Scan for the cell matching the given text and deliver its [X, Y] coordinate at center. 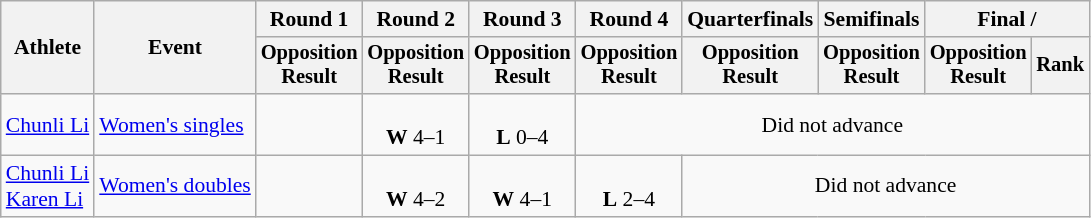
Women's doubles [175, 186]
Round 4 [630, 19]
Round 2 [416, 19]
L 2–4 [630, 186]
L 0–4 [522, 124]
Rank [1060, 66]
Round 3 [522, 19]
Athlete [48, 48]
Women's singles [175, 124]
Chunli Li [48, 124]
Final / [1007, 19]
Semifinals [872, 19]
W 4–2 [416, 186]
Round 1 [310, 19]
Chunli LiKaren Li [48, 186]
Quarterfinals [750, 19]
Event [175, 48]
